Extract the [X, Y] coordinate from the center of the cell holding the provided text.  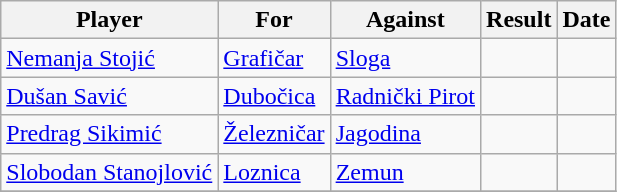
Against [405, 20]
Jagodina [405, 134]
Result [519, 20]
Sloga [405, 58]
Dušan Savić [110, 96]
Grafičar [274, 58]
Dubočica [274, 96]
Slobodan Stanojlović [110, 172]
Date [586, 20]
Železničar [274, 134]
Player [110, 20]
Predrag Sikimić [110, 134]
Radnički Pirot [405, 96]
Loznica [274, 172]
For [274, 20]
Zemun [405, 172]
Nemanja Stojić [110, 58]
